Detect which cell encompasses the target text, then output its (X, Y) center coordinate. 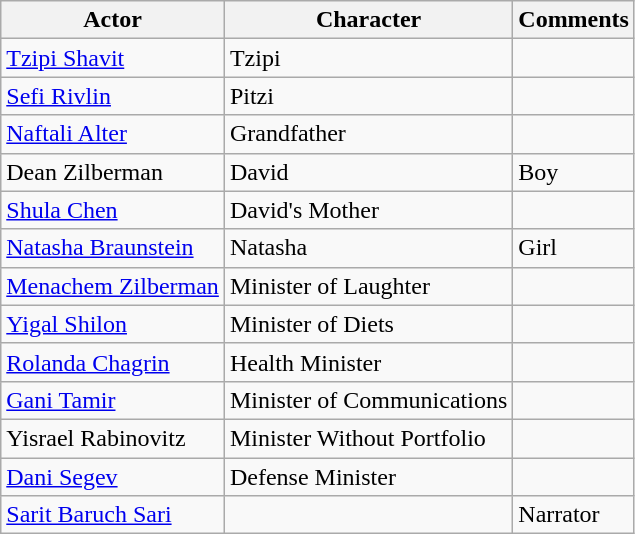
Pitzi (368, 96)
Character (368, 20)
Shula Chen (113, 210)
Girl (574, 248)
Dani Segev (113, 477)
Tzipi Shavit (113, 58)
Menachem Zilberman (113, 286)
Rolanda Chagrin (113, 362)
Minister of Communications (368, 400)
David (368, 172)
Health Minister (368, 362)
Actor (113, 20)
Yigal Shilon (113, 324)
Sarit Baruch Sari (113, 515)
Naftali Alter (113, 134)
Sefi Rivlin (113, 96)
Narrator (574, 515)
Defense Minister (368, 477)
Natasha (368, 248)
Yisrael Rabinovitz (113, 438)
Gani Tamir (113, 400)
David's Mother (368, 210)
Natasha Braunstein (113, 248)
Comments (574, 20)
Minister of Diets (368, 324)
Dean Zilberman (113, 172)
Boy (574, 172)
Minister of Laughter (368, 286)
Grandfather (368, 134)
Tzipi (368, 58)
Minister Without Portfolio (368, 438)
